Pinpoint the cell where the given text exists, returning its [X, Y] midpoint coordinate. 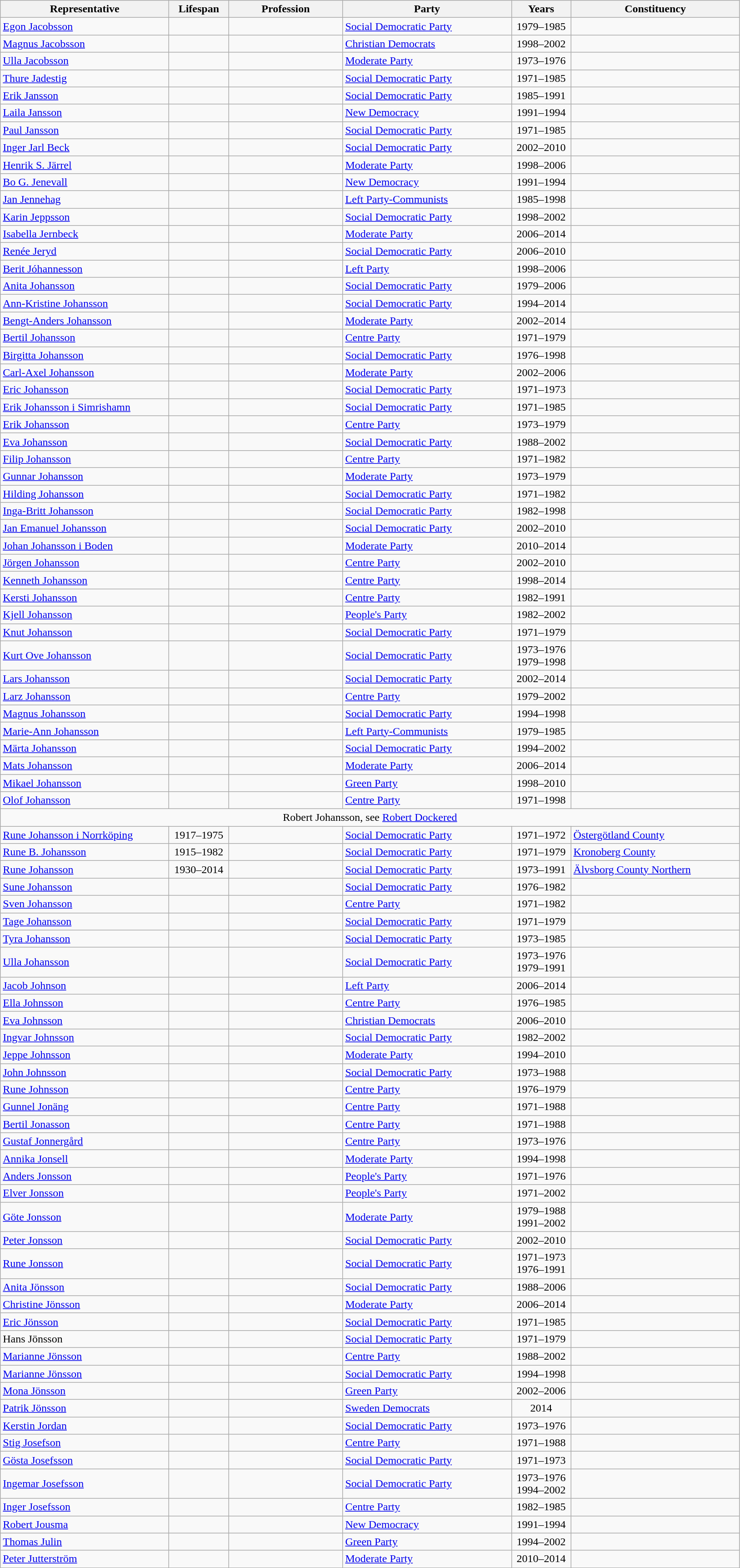
Representative [85, 9]
Ingvar Johnsson [85, 1037]
Robert Jousma [85, 1524]
Bengt-Anders Johansson [85, 321]
Erik Johansson [85, 424]
Kerstin Jordan [85, 1426]
Anita Jönsson [85, 1287]
1930–2014 [199, 869]
Mona Jönsson [85, 1391]
Tyra Johansson [85, 939]
Henrik S. Järrel [85, 165]
Profession [285, 9]
Eric Jönsson [85, 1322]
Sven Johansson [85, 904]
Jan Jennehag [85, 199]
Hilding Johansson [85, 493]
Ella Johnsson [85, 1003]
1973–19761994–2002 [541, 1483]
Gunnel Jonäng [85, 1107]
Ingemar Josefsson [85, 1483]
1973–1985 [541, 939]
Inger Josefsson [85, 1507]
Magnus Johansson [85, 714]
Renée Jeryd [85, 251]
Bo G. Jenevall [85, 182]
1985–1991 [541, 95]
Eric Johansson [85, 390]
1917–1975 [199, 835]
Inga-Britt Johansson [85, 511]
1971–1972 [541, 835]
Thure Jadestig [85, 78]
Rune Jonsson [85, 1263]
1982–1985 [541, 1507]
1985–1998 [541, 199]
Egon Jacobsson [85, 26]
1976–1985 [541, 1003]
Jacob Johnson [85, 985]
Kenneth Johansson [85, 580]
Laila Jansson [85, 113]
1979–2006 [541, 286]
1973–1988 [541, 1072]
1971–19731976–1991 [541, 1263]
Gösta Josefsson [85, 1460]
Party [427, 9]
Hans Jönsson [85, 1339]
1971–1976 [541, 1176]
Gunnar Johansson [85, 476]
Märta Johansson [85, 748]
Sune Johansson [85, 887]
1973–1991 [541, 869]
1979–19881991–2002 [541, 1217]
1994–2014 [541, 303]
1915–1982 [199, 852]
Eva Johansson [85, 442]
Östergötland County [655, 835]
1994–2010 [541, 1055]
Kronoberg County [655, 852]
1971–1998 [541, 800]
Annika Jonsell [85, 1159]
Anders Jonsson [85, 1176]
Jörgen Johansson [85, 563]
Marie-Ann Johansson [85, 731]
Rune Johansson [85, 869]
1976–1982 [541, 887]
Elver Jonsson [85, 1193]
1976–1979 [541, 1090]
Magnus Jacobsson [85, 44]
Anita Johansson [85, 286]
Constituency [655, 9]
1979–2002 [541, 696]
Ann-Kristine Johansson [85, 303]
1988–2006 [541, 1287]
Ulla Johansson [85, 962]
Lars Johansson [85, 679]
Peter Jutterström [85, 1559]
1976–1998 [541, 355]
Rune B. Johansson [85, 852]
1971–2002 [541, 1193]
Mikael Johansson [85, 783]
Karin Jeppsson [85, 217]
Älvsborg County Northern [655, 869]
Sweden Democrats [427, 1408]
Göte Jonsson [85, 1217]
Robert Johansson, see Robert Dockered [370, 818]
Lifespan [199, 9]
Stig Josefson [85, 1443]
Jeppe Johnsson [85, 1055]
Gustaf Jonnergård [85, 1141]
2014 [541, 1408]
1982–1991 [541, 598]
Olof Johansson [85, 800]
John Johnsson [85, 1072]
Erik Jansson [85, 95]
Birgitta Johansson [85, 355]
Rune Johnsson [85, 1090]
Carl-Axel Johansson [85, 372]
Knut Johansson [85, 632]
Eva Johnsson [85, 1020]
Tage Johansson [85, 921]
1982–1998 [541, 511]
Bertil Johansson [85, 338]
Kersti Johansson [85, 598]
Filip Johansson [85, 459]
Erik Johansson i Simrishamn [85, 407]
Rune Johansson i Norrköping [85, 835]
1998–2014 [541, 580]
Mats Johansson [85, 765]
Kjell Johansson [85, 615]
Christine Jönsson [85, 1304]
Berit Jóhannesson [85, 269]
1973–19761979–1998 [541, 656]
Johan Johansson i Boden [85, 546]
Thomas Julin [85, 1542]
Paul Jansson [85, 130]
Larz Johansson [85, 696]
Inger Jarl Beck [85, 147]
Isabella Jernbeck [85, 234]
Years [541, 9]
Peter Jonsson [85, 1240]
1973–19761979–1991 [541, 962]
Ulla Jacobsson [85, 61]
Patrik Jönsson [85, 1408]
Bertil Jonasson [85, 1124]
Jan Emanuel Johansson [85, 528]
1998–2010 [541, 783]
Kurt Ove Johansson [85, 656]
